Determine the (x, y) coordinate at the center of the cell enclosing the given text.  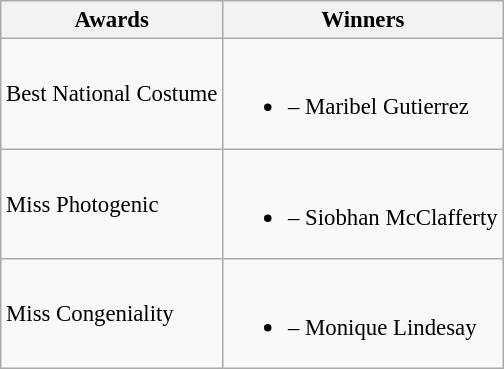
Awards (112, 20)
Miss Congeniality (112, 314)
Miss Photogenic (112, 204)
– Siobhan McClafferty (363, 204)
Winners (363, 20)
Best National Costume (112, 94)
– Maribel Gutierrez (363, 94)
– Monique Lindesay (363, 314)
